From the cell containing the given text, extract its center point as (X, Y) coordinate. 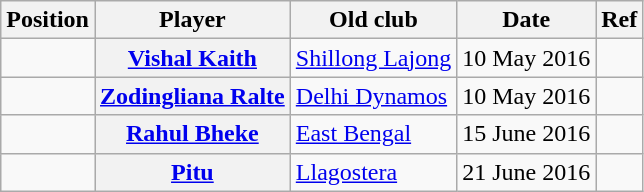
Position (48, 20)
Player (192, 20)
Rahul Bheke (192, 134)
East Bengal (373, 134)
Old club (373, 20)
Date (526, 20)
Llagostera (373, 172)
Ref (620, 20)
Delhi Dynamos (373, 96)
Zodingliana Ralte (192, 96)
15 June 2016 (526, 134)
21 June 2016 (526, 172)
Vishal Kaith (192, 58)
Shillong Lajong (373, 58)
Pitu (192, 172)
